Output the [x, y] coordinate of the center of the cell containing the given text.  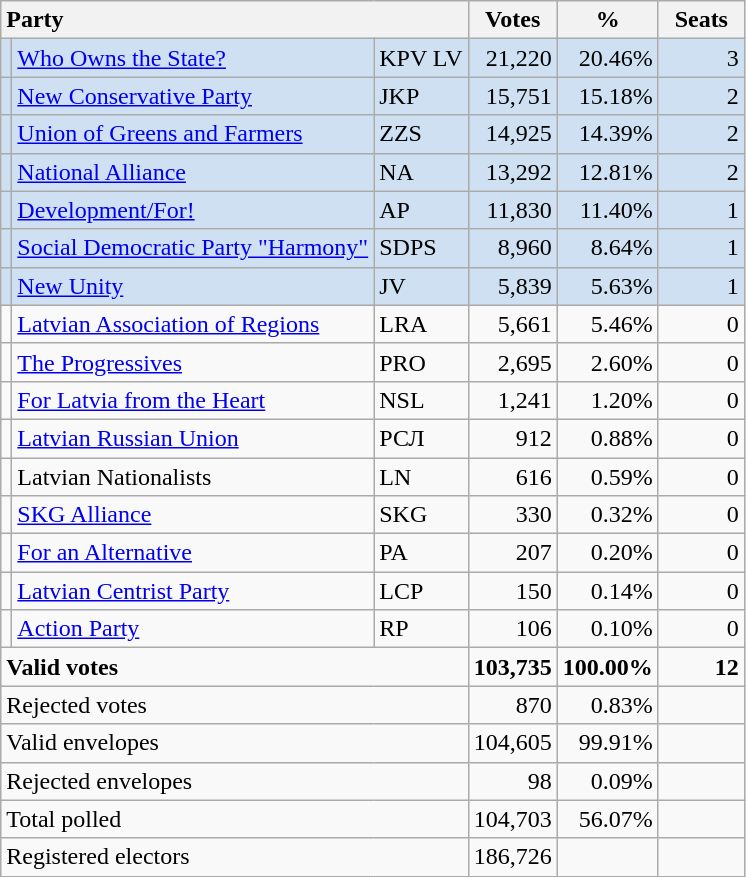
207 [512, 553]
616 [512, 477]
5.46% [608, 324]
0.88% [608, 438]
20.46% [608, 58]
Votes [512, 20]
NA [421, 172]
Total polled [234, 819]
Latvian Association of Regions [193, 324]
5,839 [512, 286]
8,960 [512, 248]
56.07% [608, 819]
11.40% [608, 210]
13,292 [512, 172]
Latvian Centrist Party [193, 591]
Latvian Russian Union [193, 438]
104,605 [512, 743]
106 [512, 629]
Social Democratic Party "Harmony" [193, 248]
LN [421, 477]
AP [421, 210]
Party [234, 20]
New Conservative Party [193, 96]
PA [421, 553]
РСЛ [421, 438]
15.18% [608, 96]
Registered electors [234, 857]
PRO [421, 362]
SKG Alliance [193, 515]
8.64% [608, 248]
JV [421, 286]
14,925 [512, 134]
0.20% [608, 553]
KPV LV [421, 58]
21,220 [512, 58]
5,661 [512, 324]
Rejected envelopes [234, 781]
12.81% [608, 172]
912 [512, 438]
103,735 [512, 667]
870 [512, 705]
New Unity [193, 286]
% [608, 20]
5.63% [608, 286]
98 [512, 781]
Valid envelopes [234, 743]
14.39% [608, 134]
150 [512, 591]
ZZS [421, 134]
LRA [421, 324]
SDPS [421, 248]
Union of Greens and Farmers [193, 134]
330 [512, 515]
0.83% [608, 705]
2.60% [608, 362]
Valid votes [234, 667]
Rejected votes [234, 705]
Seats [701, 20]
LCP [421, 591]
3 [701, 58]
Action Party [193, 629]
15,751 [512, 96]
12 [701, 667]
For an Alternative [193, 553]
SKG [421, 515]
National Alliance [193, 172]
RP [421, 629]
Latvian Nationalists [193, 477]
2,695 [512, 362]
11,830 [512, 210]
0.09% [608, 781]
0.59% [608, 477]
1.20% [608, 400]
Who Owns the State? [193, 58]
186,726 [512, 857]
For Latvia from the Heart [193, 400]
0.10% [608, 629]
104,703 [512, 819]
Development/For! [193, 210]
JKP [421, 96]
0.14% [608, 591]
99.91% [608, 743]
The Progressives [193, 362]
NSL [421, 400]
1,241 [512, 400]
0.32% [608, 515]
100.00% [608, 667]
